Locate the cell with the specified text and output its [X, Y] center coordinate. 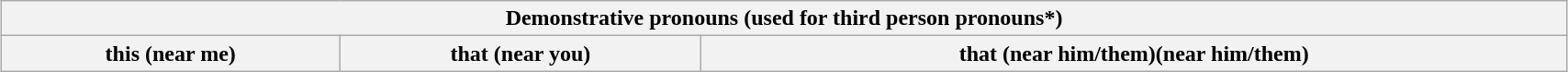
Demonstrative pronouns (used for third person pronouns*) [784, 18]
that (near you) [521, 54]
this (near me) [171, 54]
that (near him/them)(near him/them) [1135, 54]
